Return (X, Y) of the center of cell containing provided text 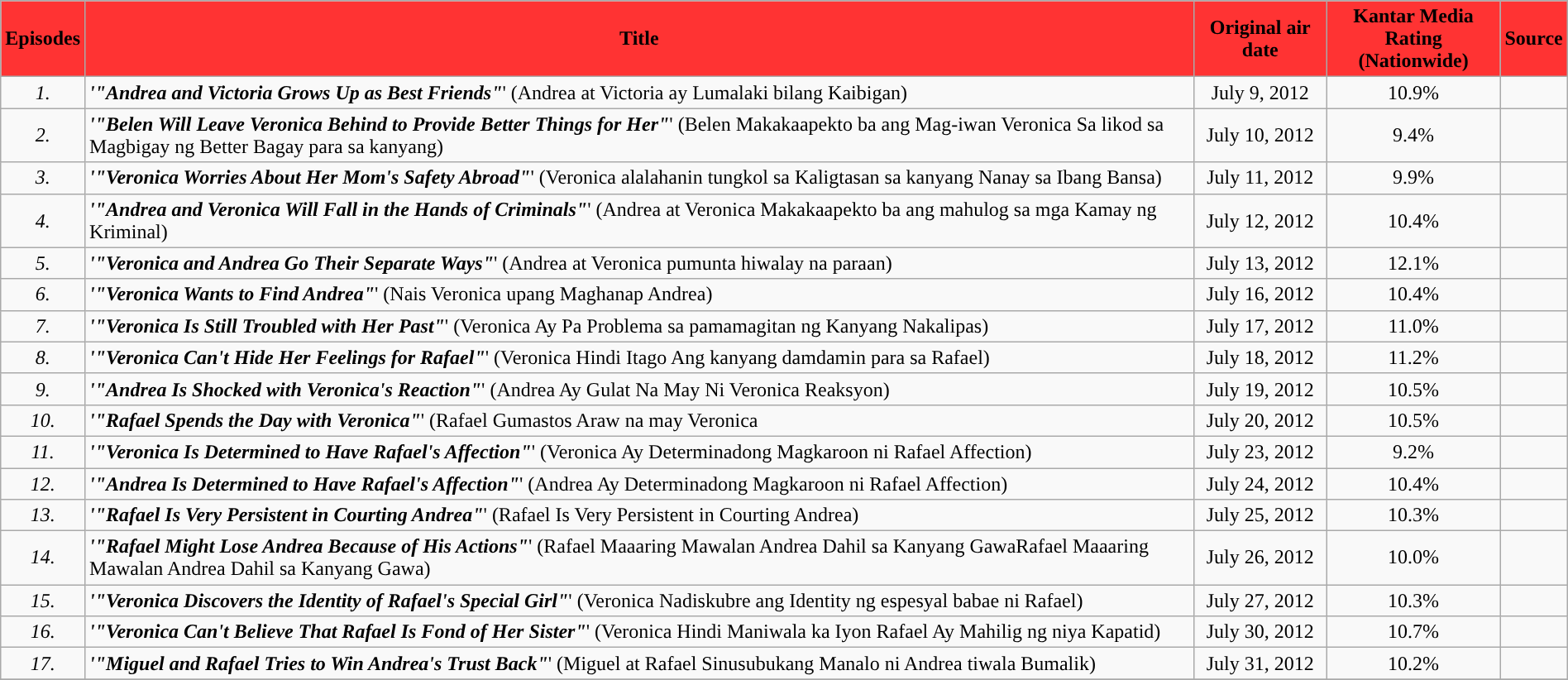
'"Veronica Can't Believe That Rafael Is Fond of Her Sister"' (Veronica Hindi Maniwala ka Iyon Rafael Ay Mahilig ng niya Kapatid) (640, 632)
'"Rafael Is Very Persistent in Courting Andrea"' (Rafael Is Very Persistent in Courting Andrea) (640, 515)
'"Veronica and Andrea Go Their Separate Ways"' (Andrea at Veronica pumunta hiwalay na paraan) (640, 263)
9.2% (1413, 452)
1. (43, 93)
2. (43, 136)
'"Miguel and Rafael Tries to Win Andrea's Trust Back"' (Miguel at Rafael Sinusubukang Manalo ni Andrea tiwala Bumalik) (640, 663)
July 24, 2012 (1260, 484)
10.0% (1413, 558)
10.2% (1413, 663)
Episodes (43, 39)
July 30, 2012 (1260, 632)
July 17, 2012 (1260, 326)
July 20, 2012 (1260, 420)
11. (43, 452)
15. (43, 601)
Kantar Media Rating (Nationwide) (1413, 39)
July 23, 2012 (1260, 452)
5. (43, 263)
July 16, 2012 (1260, 295)
'"Andrea and Veronica Will Fall in the Hands of Criminals"' (Andrea at Veronica Makakaapekto ba ang mahulog sa mga Kamay ng Kriminal) (640, 220)
10.7% (1413, 632)
17. (43, 663)
'"Veronica Discovers the Identity of Rafael's Special Girl"' (Veronica Nadiskubre ang Identity ng espesyal babae ni Rafael) (640, 601)
July 9, 2012 (1260, 93)
'"Veronica Can't Hide Her Feelings for Rafael"' (Veronica Hindi Itago Ang kanyang damdamin para sa Rafael) (640, 357)
11.2% (1413, 357)
6. (43, 295)
10. (43, 420)
July 27, 2012 (1260, 601)
'"Veronica Worries About Her Mom's Safety Abroad"' (Veronica alalahanin tungkol sa Kaligtasan sa kanyang Nanay sa Ibang Bansa) (640, 178)
July 26, 2012 (1260, 558)
7. (43, 326)
July 18, 2012 (1260, 357)
July 12, 2012 (1260, 220)
11.0% (1413, 326)
3. (43, 178)
9. (43, 389)
July 25, 2012 (1260, 515)
12. (43, 484)
14. (43, 558)
July 11, 2012 (1260, 178)
Original air date (1260, 39)
'"Andrea Is Determined to Have Rafael's Affection"' (Andrea Ay Determinadong Magkaroon ni Rafael Affection) (640, 484)
'"Rafael Spends the Day with Veronica"' (Rafael Gumastos Araw na may Veronica (640, 420)
'"Andrea and Victoria Grows Up as Best Friends"' (Andrea at Victoria ay Lumalaki bilang Kaibigan) (640, 93)
Source (1533, 39)
July 19, 2012 (1260, 389)
'"Veronica Is Still Troubled with Her Past"' (Veronica Ay Pa Problema sa pamamagitan ng Kanyang Nakalipas) (640, 326)
July 10, 2012 (1260, 136)
'"Veronica Is Determined to Have Rafael's Affection"' (Veronica Ay Determinadong Magkaroon ni Rafael Affection) (640, 452)
Title (640, 39)
9.9% (1413, 178)
'"Veronica Wants to Find Andrea"' (Nais Veronica upang Maghanap Andrea) (640, 295)
10.9% (1413, 93)
8. (43, 357)
July 13, 2012 (1260, 263)
13. (43, 515)
'"Andrea Is Shocked with Veronica's Reaction"' (Andrea Ay Gulat Na May Ni Veronica Reaksyon) (640, 389)
July 31, 2012 (1260, 663)
16. (43, 632)
12.1% (1413, 263)
9.4% (1413, 136)
4. (43, 220)
